Provide the (X, Y) coordinate of the cell's center where the given text is located.  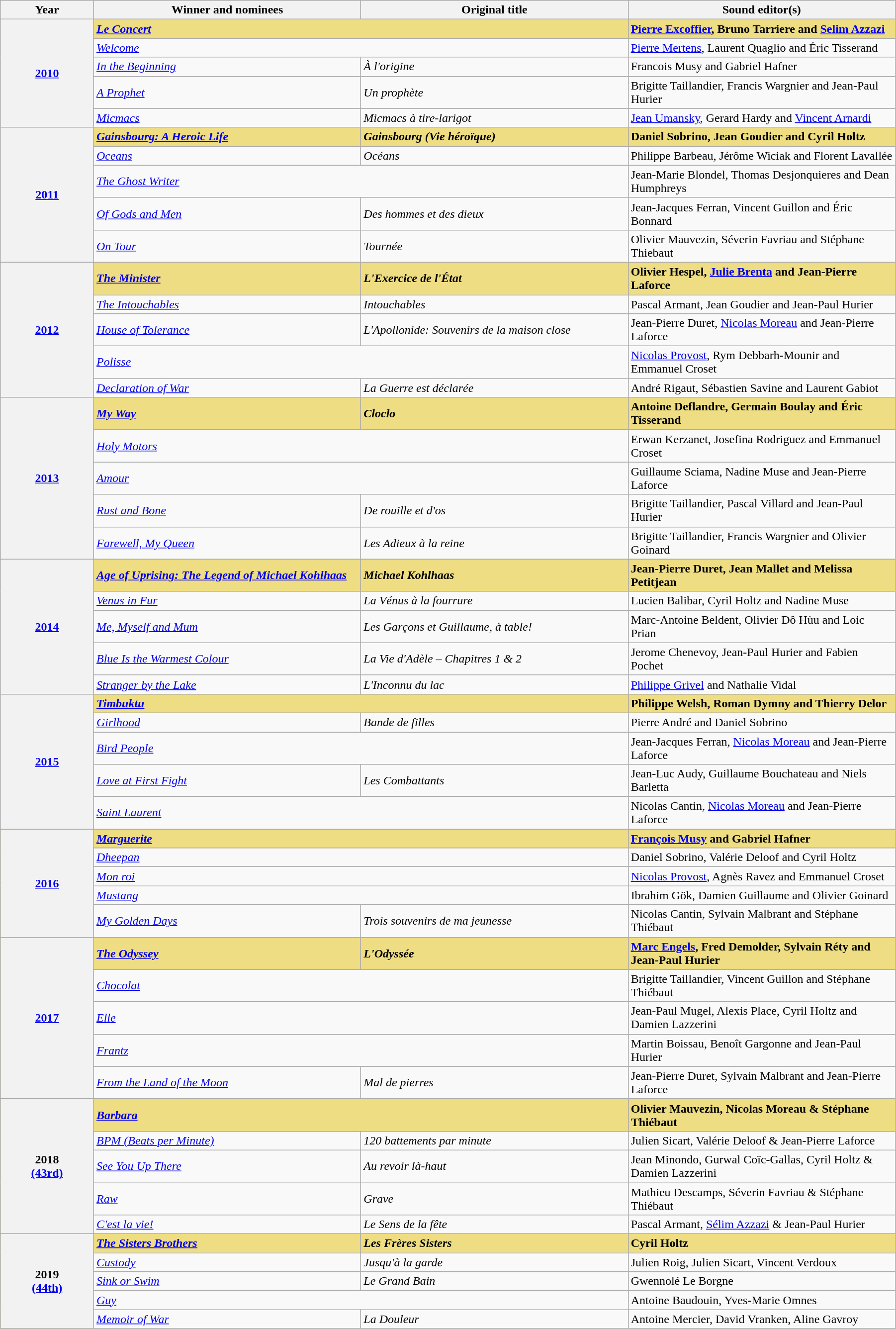
Of Gods and Men (227, 214)
The Minister (227, 279)
Antoine Mercier, David Vranken, Aline Gavroy (762, 1319)
Mustang (361, 895)
2012 (47, 329)
My Way (227, 414)
Olivier Hespel, Julie Brenta and Jean-Pierre Laforce (762, 279)
2010 (47, 74)
Le Concert (361, 29)
Julien Roig, Julien Sicart, Vincent Verdoux (762, 1262)
Nicolas Cantin, Sylvain Malbrant and Stéphane Thiébaut (762, 921)
2017 (47, 1018)
L'Odyssée (494, 953)
Venus in Fur (227, 601)
Age of Uprising: The Legend of Michael Kohlhaas (227, 575)
La Vie d'Adèle – Chapitres 1 & 2 (494, 659)
Pascal Armant, Jean Goudier and Jean-Paul Hurier (762, 304)
Tournée (494, 246)
Sink or Swim (227, 1281)
Olivier Mauvezin, Séverin Favriau and Stéphane Thiebaut (762, 246)
Jean Umansky, Gerard Hardy and Vincent Arnardi (762, 118)
The Intouchables (227, 304)
Farewell, My Queen (227, 543)
Daniel Sobrino, Jean Goudier and Cyril Holtz (762, 137)
Pierre Mertens, Laurent Quaglio and Éric Tisserand (762, 48)
On Tour (227, 246)
Jean Minondo, Gurwal Coïc-Gallas, Cyril Holtz & Damien Lazzerini (762, 1166)
Elle (361, 1018)
Les Adieux à la reine (494, 543)
The Ghost Writer (361, 181)
Le Sens de la fête (494, 1225)
Philippe Barbeau, Jérôme Wiciak and Florent Lavallée (762, 156)
Ibrahim Gök, Damien Guillaume and Olivier Goinard (762, 895)
Love at First Fight (227, 781)
The Odyssey (227, 953)
Year (47, 10)
2016 (47, 883)
Welcome (361, 48)
Martin Boissau, Benoît Gargonne and Jean-Paul Hurier (762, 1050)
2019(44th) (47, 1281)
Grave (494, 1199)
De rouille et d'os (494, 510)
120 battements par minute (494, 1140)
La Douleur (494, 1319)
Brigitte Taillandier, Vincent Guillon and Stéphane Thiébaut (762, 986)
See You Up There (227, 1166)
Un prophète (494, 93)
Brigitte Taillandier, Pascal Villard and Jean-Paul Hurier (762, 510)
Intouchables (494, 304)
Des hommes et des dieux (494, 214)
Antoine Baudouin, Yves-Marie Omnes (762, 1300)
Mal de pierres (494, 1082)
Pierre Excoffier, Bruno Tarriere and Selim Azzazi (762, 29)
Pascal Armant, Sélim Azzazi & Jean-Paul Hurier (762, 1225)
Rust and Bone (227, 510)
Chocolat (361, 986)
Jean-Pierre Duret, Nicolas Moreau and Jean-Pierre Laforce (762, 330)
Jean-Pierre Duret, Sylvain Malbrant and Jean-Pierre Laforce (762, 1082)
Nicolas Cantin, Nicolas Moreau and Jean-Pierre Laforce (762, 813)
Jean-Pierre Duret, Jean Mallet and Melissa Petitjean (762, 575)
2013 (47, 478)
House of Tolerance (227, 330)
Nicolas Provost, Rym Debbarh-Mounir and Emmanuel Croset (762, 362)
Michael Kohlhaas (494, 575)
Guy (361, 1300)
Erwan Kerzanet, Josefina Rodriguez and Emmanuel Croset (762, 446)
Original title (494, 10)
Me, Myself and Mum (227, 627)
Timbuktu (361, 703)
2011 (47, 195)
Gwennolé Le Borgne (762, 1281)
Amour (361, 478)
2014 (47, 627)
Barbara (361, 1115)
Nicolas Provost, Agnès Ravez and Emmanuel Croset (762, 876)
Lucien Balibar, Cyril Holtz and Nadine Muse (762, 601)
Bande de filles (494, 722)
My Golden Days (227, 921)
Olivier Mauvezin, Nicolas Moreau & Stéphane Thiébaut (762, 1115)
Mon roi (361, 876)
Polisse (361, 362)
Daniel Sobrino, Valérie Deloof and Cyril Holtz (762, 857)
Girlhood (227, 722)
Memoir of War (227, 1319)
Cloclo (494, 414)
L'Apollonide: Souvenirs de la maison close (494, 330)
Antoine Deflandre, Germain Boulay and Éric Tisserand (762, 414)
Winner and nominees (227, 10)
Francois Musy and Gabriel Hafner (762, 67)
Philippe Grivel and Nathalie Vidal (762, 684)
Declaration of War (227, 388)
Jean-Jacques Ferran, Vincent Guillon and Éric Bonnard (762, 214)
L'Inconnu du lac (494, 684)
Brigitte Taillandier, Francis Wargnier and Jean-Paul Hurier (762, 93)
Guillaume Sciama, Nadine Muse and Jean-Pierre Laforce (762, 478)
C'est la vie! (227, 1225)
Marc Engels, Fred Demolder, Sylvain Réty and Jean-Paul Hurier (762, 953)
Marguerite (361, 839)
Marc-Antoine Beldent, Olivier Dô Hùu and Loic Prian (762, 627)
Gainsbourg: A Heroic Life (227, 137)
Micmacs à tire-larigot (494, 118)
Océans (494, 156)
2015 (47, 761)
Le Grand Bain (494, 1281)
Au revoir là-haut (494, 1166)
Jean-Jacques Ferran, Nicolas Moreau and Jean-Pierre Laforce (762, 748)
Mathieu Descamps, Séverin Favriau & Stéphane Thiébaut (762, 1199)
Oceans (227, 156)
From the Land of the Moon (227, 1082)
Jean-Luc Audy, Guillaume Bouchateau and Niels Barletta (762, 781)
Jerome Chenevoy, Jean-Paul Hurier and Fabien Pochet (762, 659)
Raw (227, 1199)
Les Combattants (494, 781)
Dheepan (361, 857)
Sound editor(s) (762, 10)
Julien Sicart, Valérie Deloof & Jean-Pierre Laforce (762, 1140)
BPM (Beats per Minute) (227, 1140)
Philippe Welsh, Roman Dymny and Thierry Delor (762, 703)
In the Beginning (227, 67)
2018(43rd) (47, 1166)
Trois souvenirs de ma jeunesse (494, 921)
Cyril Holtz (762, 1243)
La Vénus à la fourrure (494, 601)
Brigitte Taillandier, Francis Wargnier and Olivier Goinard (762, 543)
Frantz (361, 1050)
Stranger by the Lake (227, 684)
La Guerre est déclarée (494, 388)
Jusqu'à la garde (494, 1262)
Jean-Paul Mugel, Alexis Place, Cyril Holtz and Damien Lazzerini (762, 1018)
François Musy and Gabriel Hafner (762, 839)
Les Frères Sisters (494, 1243)
Custody (227, 1262)
Saint Laurent (361, 813)
Blue Is the Warmest Colour (227, 659)
André Rigaut, Sébastien Savine and Laurent Gabiot (762, 388)
À l'origine (494, 67)
Micmacs (227, 118)
Bird People (361, 748)
Pierre André and Daniel Sobrino (762, 722)
The Sisters Brothers (227, 1243)
Les Garçons et Guillaume, à table! (494, 627)
A Prophet (227, 93)
Holy Motors (361, 446)
Jean-Marie Blondel, Thomas Desjonquieres and Dean Humphreys (762, 181)
Gainsbourg (Vie héroïque) (494, 137)
L'Exercice de l'État (494, 279)
